For the text-containing cell, return its midpoint in (x, y) coordinate format. 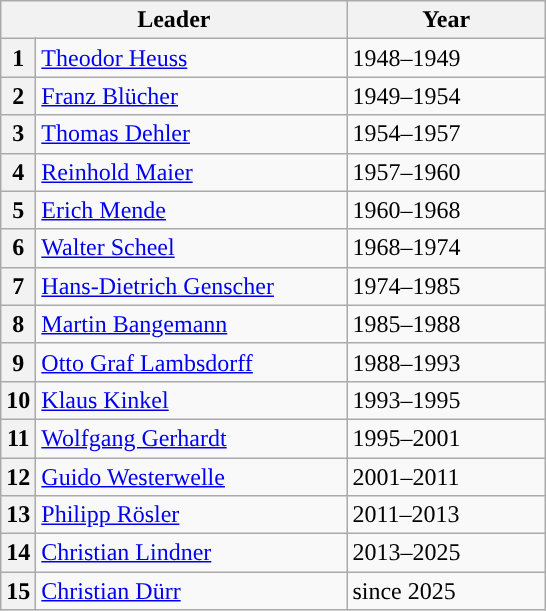
15 (18, 591)
Hans-Dietrich Genscher (192, 286)
7 (18, 286)
1 (18, 58)
1993–1995 (446, 400)
11 (18, 438)
6 (18, 248)
2011–2013 (446, 515)
1957–1960 (446, 172)
Erich Mende (192, 210)
1949–1954 (446, 96)
1948–1949 (446, 58)
1974–1985 (446, 286)
4 (18, 172)
13 (18, 515)
Wolfgang Gerhardt (192, 438)
Leader (174, 20)
Klaus Kinkel (192, 400)
Christian Lindner (192, 553)
14 (18, 553)
2 (18, 96)
1968–1974 (446, 248)
since 2025 (446, 591)
Thomas Dehler (192, 134)
Philipp Rösler (192, 515)
12 (18, 477)
1960–1968 (446, 210)
2001–2011 (446, 477)
5 (18, 210)
Christian Dürr (192, 591)
Reinhold Maier (192, 172)
9 (18, 362)
Otto Graf Lambsdorff (192, 362)
Theodor Heuss (192, 58)
1995–2001 (446, 438)
Walter Scheel (192, 248)
8 (18, 324)
Guido Westerwelle (192, 477)
1988–1993 (446, 362)
10 (18, 400)
Martin Bangemann (192, 324)
Franz Blücher (192, 96)
3 (18, 134)
2013–2025 (446, 553)
1985–1988 (446, 324)
Year (446, 20)
1954–1957 (446, 134)
